Capture the cell that displays the provided text and extract its (X, Y) central coordinate. 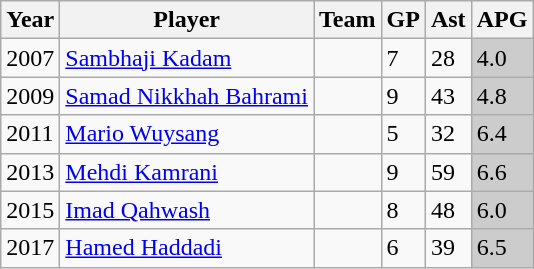
6.6 (502, 172)
2015 (30, 210)
2017 (30, 248)
4.8 (502, 96)
2011 (30, 134)
Hamed Haddadi (187, 248)
Mehdi Kamrani (187, 172)
4.0 (502, 58)
48 (448, 210)
2009 (30, 96)
6.0 (502, 210)
32 (448, 134)
8 (403, 210)
APG (502, 20)
GP (403, 20)
6 (403, 248)
2013 (30, 172)
Ast (448, 20)
Team (348, 20)
43 (448, 96)
Year (30, 20)
Mario Wuysang (187, 134)
2007 (30, 58)
28 (448, 58)
6.5 (502, 248)
7 (403, 58)
Sambhaji Kadam (187, 58)
Player (187, 20)
Samad Nikkhah Bahrami (187, 96)
59 (448, 172)
6.4 (502, 134)
5 (403, 134)
39 (448, 248)
Imad Qahwash (187, 210)
